Determine the (X, Y) coordinate at the center of the cell enclosing the given text.  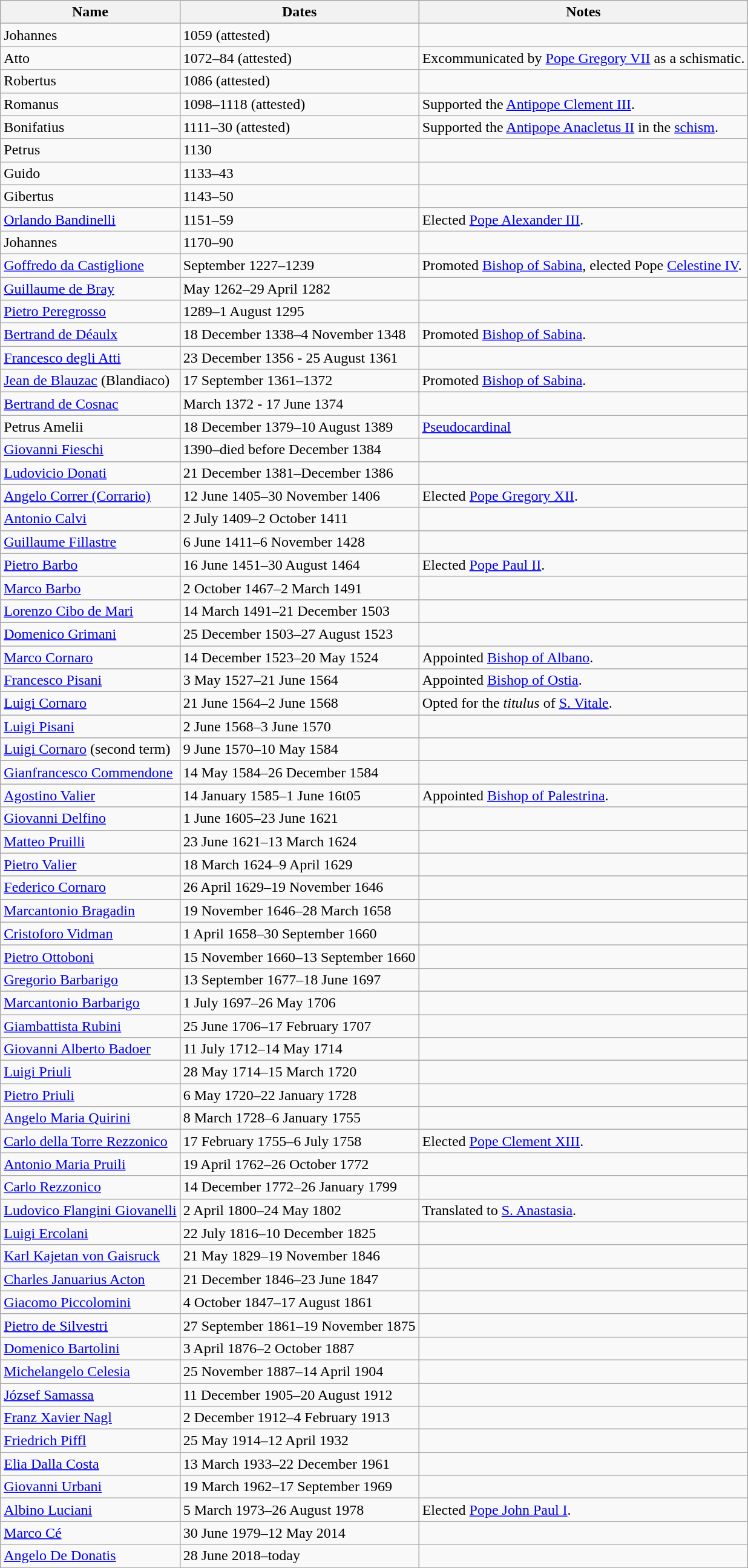
21 June 1564–2 June 1568 (299, 703)
May 1262–29 April 1282 (299, 289)
Appointed Bishop of Ostia. (583, 680)
1133–43 (299, 173)
Ludovicio Donati (90, 473)
1 July 1697–26 May 1706 (299, 1003)
Friedrich Piffl (90, 1441)
Luigi Pisani (90, 726)
Federico Cornaro (90, 888)
21 May 1829–19 November 1846 (299, 1256)
14 December 1523–20 May 1524 (299, 657)
Angelo Maria Quirini (90, 1118)
Ludovico Flangini Giovanelli (90, 1210)
1111–30 (attested) (299, 127)
23 June 1621–13 March 1624 (299, 842)
Lorenzo Cibo de Mari (90, 611)
17 February 1755–6 July 1758 (299, 1141)
Giacomo Piccolomini (90, 1302)
Karl Kajetan von Gaisruck (90, 1256)
1289–1 August 1295 (299, 312)
Name (90, 12)
Bertrand de Déaulx (90, 335)
1390–died before December 1384 (299, 450)
Cristoforo Vidman (90, 934)
Notes (583, 12)
Elected Pope Gregory XII. (583, 496)
4 October 1847–17 August 1861 (299, 1302)
3 May 1527–21 June 1564 (299, 680)
Francesco Pisani (90, 680)
25 November 1887–14 April 1904 (299, 1371)
14 May 1584–26 December 1584 (299, 772)
19 March 1962–17 September 1969 (299, 1487)
Dates (299, 12)
Elected Pope Paul II. (583, 565)
József Samassa (90, 1394)
Gregorio Barbarigo (90, 980)
1 April 1658–30 September 1660 (299, 934)
13 September 1677–18 June 1697 (299, 980)
18 March 1624–9 April 1629 (299, 865)
Carlo Rezzonico (90, 1187)
Michelangelo Celesia (90, 1371)
Appointed Bishop of Palestrina. (583, 796)
Giovanni Urbani (90, 1487)
Pietro Valier (90, 865)
Pietro Priuli (90, 1095)
23 December 1356 - 25 August 1361 (299, 358)
Romanus (90, 104)
22 July 1816–10 December 1825 (299, 1233)
19 November 1646–28 March 1658 (299, 911)
Supported the Antipope Anacletus II in the schism. (583, 127)
16 June 1451–30 August 1464 (299, 565)
Antonio Calvi (90, 519)
Promoted Bishop of Sabina, elected Pope Celestine IV. (583, 265)
Pietro Ottoboni (90, 957)
Matteo Pruilli (90, 842)
Luigi Ercolani (90, 1233)
Guillaume Fillastre (90, 542)
14 March 1491–21 December 1503 (299, 611)
Elected Pope Clement XIII. (583, 1141)
15 November 1660–13 September 1660 (299, 957)
18 December 1379–10 August 1389 (299, 427)
12 June 1405–30 November 1406 (299, 496)
Pseudocardinal (583, 427)
Guido (90, 173)
Marcantonio Bragadin (90, 911)
2 December 1912–4 February 1913 (299, 1418)
21 December 1846–23 June 1847 (299, 1279)
6 June 1411–6 November 1428 (299, 542)
March 1372 - 17 June 1374 (299, 404)
1086 (attested) (299, 81)
19 April 1762–26 October 1772 (299, 1164)
Giambattista Rubini (90, 1026)
Giovanni Delfino (90, 819)
2 July 1409–2 October 1411 (299, 519)
30 June 1979–12 May 2014 (299, 1533)
Gibertus (90, 196)
Franz Xavier Nagl (90, 1418)
Orlando Bandinelli (90, 219)
25 December 1503–27 August 1523 (299, 634)
Pietro Barbo (90, 565)
Luigi Cornaro (second term) (90, 749)
Elected Pope John Paul I. (583, 1510)
Antonio Maria Pruili (90, 1164)
Robertus (90, 81)
Marco Cornaro (90, 657)
September 1227–1239 (299, 265)
Angelo Correr (Corrario) (90, 496)
Angelo De Donatis (90, 1556)
Supported the Antipope Clement III. (583, 104)
8 March 1728–6 January 1755 (299, 1118)
Bonifatius (90, 127)
Bertrand de Cosnac (90, 404)
11 December 1905–20 August 1912 (299, 1394)
3 April 1876–2 October 1887 (299, 1348)
Luigi Cornaro (90, 703)
Petrus (90, 150)
11 July 1712–14 May 1714 (299, 1049)
28 June 2018–today (299, 1556)
Atto (90, 58)
1098–1118 (attested) (299, 104)
14 December 1772–26 January 1799 (299, 1187)
Albino Luciani (90, 1510)
21 December 1381–December 1386 (299, 473)
Gianfrancesco Commendone (90, 772)
1072–84 (attested) (299, 58)
Agostino Valier (90, 796)
Excommunicated by Pope Gregory VII as a schismatic. (583, 58)
Charles Januarius Acton (90, 1279)
Luigi Priuli (90, 1072)
1130 (299, 150)
1 June 1605–23 June 1621 (299, 819)
27 September 1861–19 November 1875 (299, 1325)
Giovanni Fieschi (90, 450)
Elia Dalla Costa (90, 1464)
6 May 1720–22 January 1728 (299, 1095)
Marco Barbo (90, 588)
Goffredo da Castiglione (90, 265)
Francesco degli Atti (90, 358)
28 May 1714–15 March 1720 (299, 1072)
25 June 1706–17 February 1707 (299, 1026)
26 April 1629–19 November 1646 (299, 888)
17 September 1361–1372 (299, 381)
18 December 1338–4 November 1348 (299, 335)
1143–50 (299, 196)
Guillaume de Bray (90, 289)
Domenico Bartolini (90, 1348)
Marcantonio Barbarigo (90, 1003)
Giovanni Alberto Badoer (90, 1049)
Domenico Grimani (90, 634)
2 October 1467–2 March 1491 (299, 588)
9 June 1570–10 May 1584 (299, 749)
5 March 1973–26 August 1978 (299, 1510)
Petrus Amelii (90, 427)
Pietro de Silvestri (90, 1325)
13 March 1933–22 December 1961 (299, 1464)
Jean de Blauzac (Blandiaco) (90, 381)
2 June 1568–3 June 1570 (299, 726)
1170–90 (299, 242)
Elected Pope Alexander III. (583, 219)
Pietro Peregrosso (90, 312)
1151–59 (299, 219)
Opted for the titulus of S. Vitale. (583, 703)
25 May 1914–12 April 1932 (299, 1441)
14 January 1585–1 June 16t05 (299, 796)
Appointed Bishop of Albano. (583, 657)
2 April 1800–24 May 1802 (299, 1210)
Translated to S. Anastasia. (583, 1210)
Marco Cé (90, 1533)
Carlo della Torre Rezzonico (90, 1141)
1059 (attested) (299, 35)
